Find where the given text appears and provide that cell's center as (X, Y) coordinate. 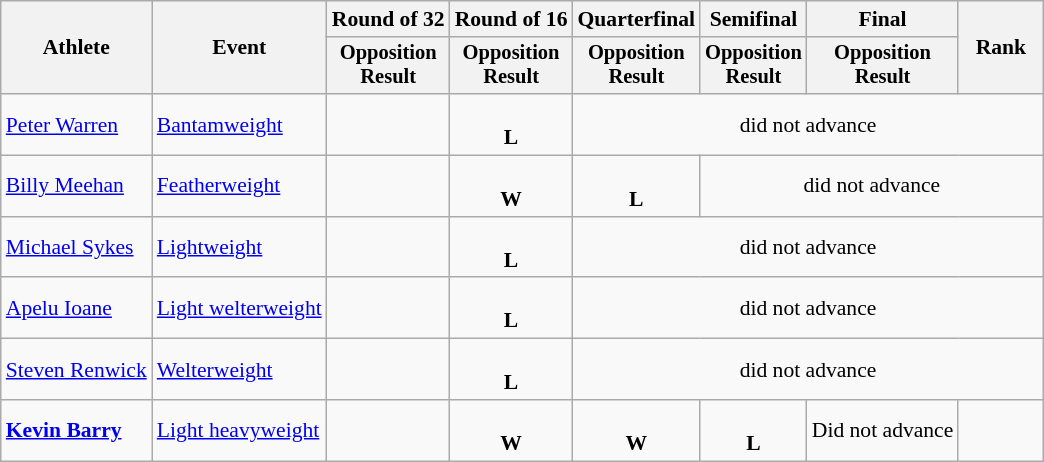
Round of 16 (512, 19)
Event (240, 48)
Athlete (76, 48)
Steven Renwick (76, 370)
Rank (1000, 48)
Semifinal (754, 19)
Lightweight (240, 248)
Peter Warren (76, 124)
Quarterfinal (637, 19)
Round of 32 (388, 19)
Kevin Barry (76, 430)
Featherweight (240, 186)
Welterweight (240, 370)
Light welterweight (240, 308)
Michael Sykes (76, 248)
Billy Meehan (76, 186)
Bantamweight (240, 124)
Did not advance (883, 430)
Final (883, 19)
Apelu Ioane (76, 308)
Light heavyweight (240, 430)
